Determine the [x, y] coordinate at the center of the cell enclosing the given text.  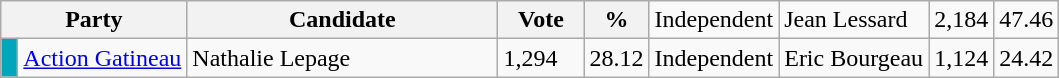
Action Gatineau [102, 58]
Vote [541, 20]
24.42 [1026, 58]
2,184 [962, 20]
Eric Bourgeau [854, 58]
% [616, 20]
28.12 [616, 58]
Jean Lessard [854, 20]
1,124 [962, 58]
1,294 [541, 58]
Candidate [342, 20]
Party [94, 20]
47.46 [1026, 20]
Nathalie Lepage [342, 58]
